Provide the [x, y] coordinate of the cell's center where the given text is located.  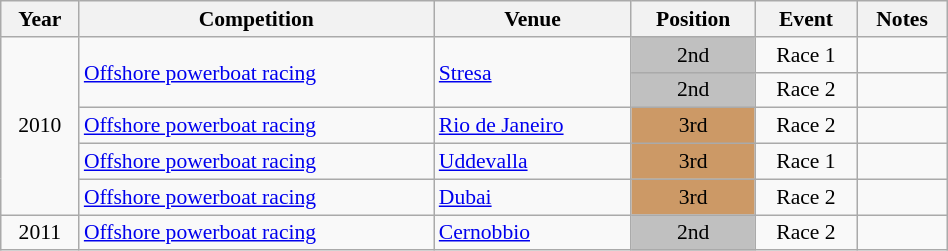
Notes [902, 19]
Cernobbio [533, 233]
Event [806, 19]
Position [693, 19]
Competition [256, 19]
Uddevalla [533, 162]
Stresa [533, 72]
2010 [40, 126]
Dubai [533, 197]
2011 [40, 233]
Venue [533, 19]
Year [40, 19]
Rio de Janeiro [533, 126]
